Extract the [x, y] coordinate from the center of the cell holding the provided text.  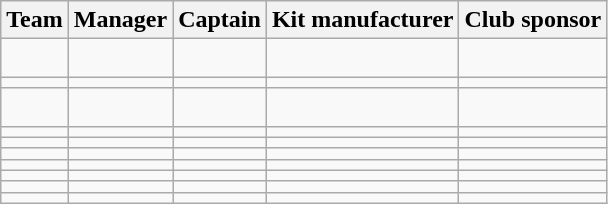
Manager [120, 20]
Kit manufacturer [362, 20]
Club sponsor [533, 20]
Captain [220, 20]
Team [35, 20]
